Return (x, y) of the center of cell containing provided text 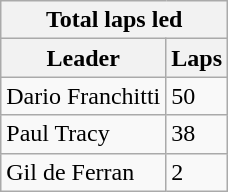
Paul Tracy (84, 134)
Total laps led (114, 20)
38 (197, 134)
Dario Franchitti (84, 96)
50 (197, 96)
Gil de Ferran (84, 172)
Leader (84, 58)
2 (197, 172)
Laps (197, 58)
